Output the (x, y) coordinate of the center of the cell containing the given text.  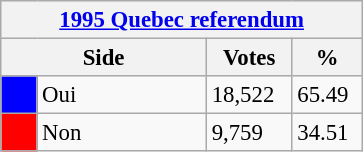
1995 Quebec referendum (182, 20)
18,522 (249, 95)
Side (104, 58)
65.49 (328, 95)
Votes (249, 58)
Oui (122, 95)
34.51 (328, 133)
% (328, 58)
9,759 (249, 133)
Non (122, 133)
